Scan for the cell matching the given text and deliver its (X, Y) coordinate at center. 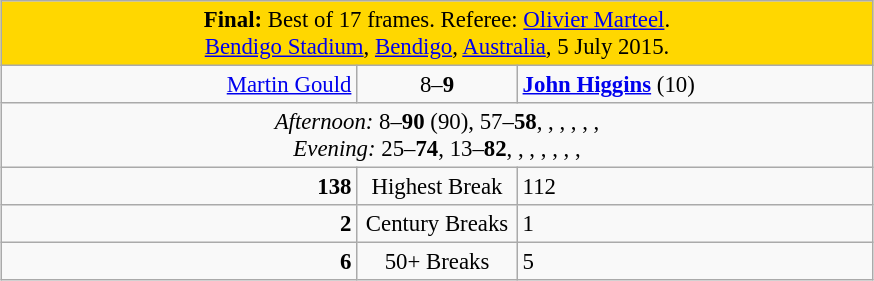
John Higgins (10) (695, 85)
138 (179, 187)
Martin Gould (179, 85)
Afternoon: 8–90 (90), 57–58, , , , , , Evening: 25–74, 13–82, , , , , , , (437, 136)
Final: Best of 17 frames. Referee: Olivier Marteel.Bendigo Stadium, Bendigo, Australia, 5 July 2015. (437, 34)
6 (179, 262)
Highest Break (438, 187)
50+ Breaks (438, 262)
8–9 (438, 85)
Century Breaks (438, 224)
2 (179, 224)
5 (695, 262)
1 (695, 224)
112 (695, 187)
